Detect which cell encompasses the target text, then output its (x, y) center coordinate. 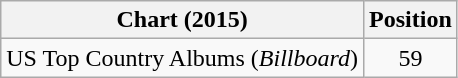
US Top Country Albums (Billboard) (182, 58)
Position (411, 20)
59 (411, 58)
Chart (2015) (182, 20)
